Extract the [X, Y] coordinate from the center of the cell holding the provided text.  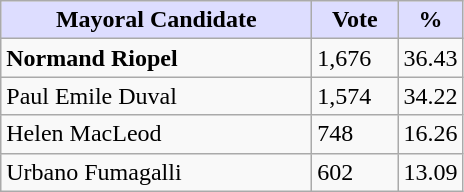
Vote [355, 20]
Helen MacLeod [156, 134]
16.26 [430, 134]
1,574 [355, 96]
602 [355, 172]
34.22 [430, 96]
% [430, 20]
748 [355, 134]
1,676 [355, 58]
36.43 [430, 58]
13.09 [430, 172]
Normand Riopel [156, 58]
Urbano Fumagalli [156, 172]
Mayoral Candidate [156, 20]
Paul Emile Duval [156, 96]
